Return (x, y) of the center of cell containing provided text 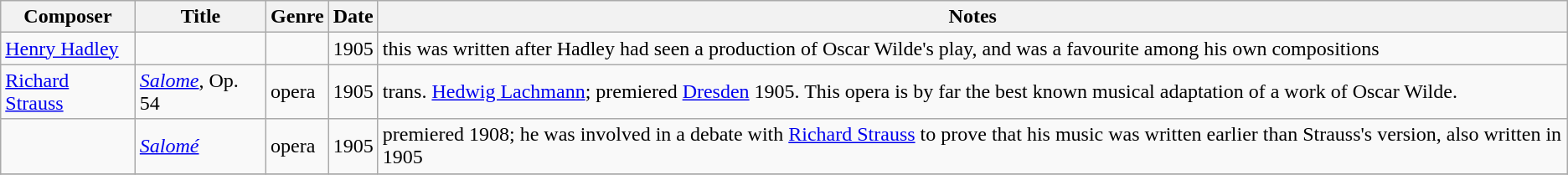
Title (200, 17)
Richard Strauss (69, 92)
Notes (972, 17)
Salome, Op. 54 (200, 92)
trans. Hedwig Lachmann; premiered Dresden 1905. This opera is by far the best known musical adaptation of a work of Oscar Wilde. (972, 92)
Composer (69, 17)
this was written after Hadley had seen a production of Oscar Wilde's play, and was a favourite among his own compositions (972, 49)
Salomé (200, 146)
Genre (298, 17)
Date (353, 17)
Henry Hadley (69, 49)
